Determine the [x, y] coordinate at the center of the cell enclosing the given text.  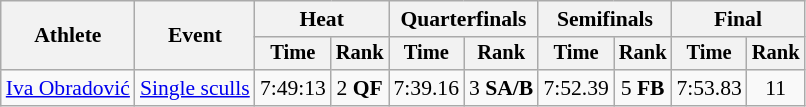
Heat [322, 19]
2 QF [360, 88]
Single sculls [195, 88]
Event [195, 36]
3 SA/B [501, 88]
7:53.83 [708, 88]
Iva Obradović [68, 88]
5 FB [643, 88]
Final [738, 19]
Semifinals [604, 19]
7:52.39 [576, 88]
11 [776, 88]
7:39.16 [426, 88]
7:49:13 [293, 88]
Athlete [68, 36]
Quarterfinals [463, 19]
